Capture the cell that displays the provided text and extract its [x, y] central coordinate. 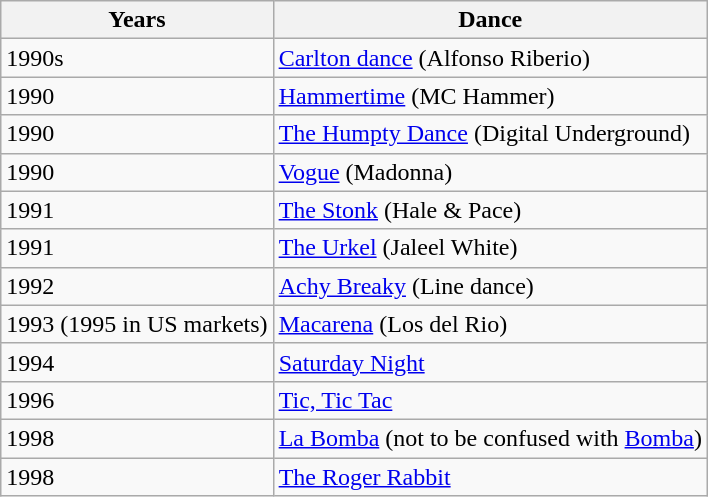
1993 (1995 in US markets) [137, 324]
Vogue (Madonna) [490, 172]
Hammertime (MC Hammer) [490, 96]
Years [137, 20]
La Bomba (not to be confused with Bomba) [490, 438]
Macarena (Los del Rio) [490, 324]
Dance [490, 20]
1994 [137, 362]
1990s [137, 58]
The Roger Rabbit [490, 477]
Achy Breaky (Line dance) [490, 286]
Tic, Tic Tac [490, 400]
1996 [137, 400]
The Stonk (Hale & Pace) [490, 210]
Carlton dance (Alfonso Riberio) [490, 58]
The Urkel (Jaleel White) [490, 248]
1992 [137, 286]
The Humpty Dance (Digital Underground) [490, 134]
Saturday Night [490, 362]
